From the cell containing the given text, extract its center point as [x, y] coordinate. 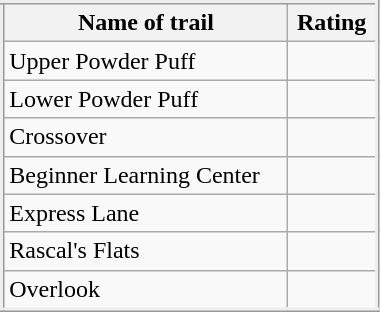
Lower Powder Puff [145, 99]
Rascal's Flats [145, 251]
Overlook [145, 290]
Rating [332, 22]
Name of trail [145, 22]
Upper Powder Puff [145, 61]
Crossover [145, 137]
Express Lane [145, 213]
Beginner Learning Center [145, 175]
